Identify which cell holds the provided text, then report its [x, y] central coordinate. 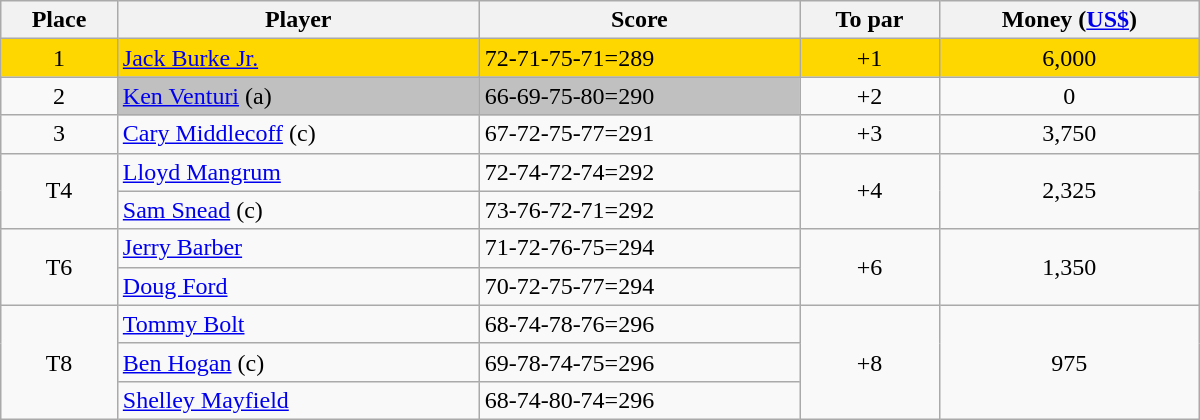
Lloyd Mangrum [298, 172]
Score [639, 20]
Player [298, 20]
Doug Ford [298, 286]
6,000 [1069, 58]
2 [60, 96]
1 [60, 58]
3,750 [1069, 134]
Ken Venturi (a) [298, 96]
3 [60, 134]
2,325 [1069, 191]
Sam Snead (c) [298, 210]
70-72-75-77=294 [639, 286]
T6 [60, 267]
T4 [60, 191]
975 [1069, 362]
67-72-75-77=291 [639, 134]
+3 [870, 134]
+6 [870, 267]
1,350 [1069, 267]
To par [870, 20]
73-76-72-71=292 [639, 210]
+2 [870, 96]
Jerry Barber [298, 248]
72-74-72-74=292 [639, 172]
66-69-75-80=290 [639, 96]
Tommy Bolt [298, 324]
0 [1069, 96]
Cary Middlecoff (c) [298, 134]
+8 [870, 362]
69-78-74-75=296 [639, 362]
72-71-75-71=289 [639, 58]
Ben Hogan (c) [298, 362]
T8 [60, 362]
Place [60, 20]
+4 [870, 191]
+1 [870, 58]
68-74-78-76=296 [639, 324]
68-74-80-74=296 [639, 400]
71-72-76-75=294 [639, 248]
Jack Burke Jr. [298, 58]
Money (US$) [1069, 20]
Shelley Mayfield [298, 400]
